Pinpoint the cell where the given text exists, returning its [x, y] midpoint coordinate. 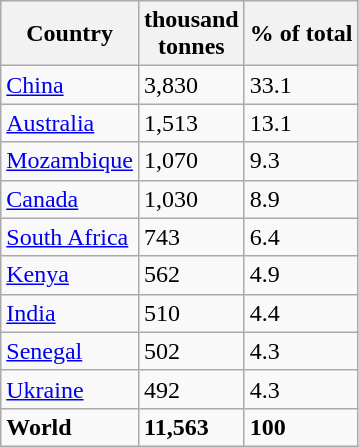
9.3 [301, 161]
1,513 [191, 123]
Ukraine [70, 389]
China [70, 85]
562 [191, 275]
8.9 [301, 199]
1,070 [191, 161]
11,563 [191, 427]
Mozambique [70, 161]
Canada [70, 199]
743 [191, 237]
13.1 [301, 123]
4.9 [301, 275]
6.4 [301, 237]
India [70, 313]
South Africa [70, 237]
492 [191, 389]
Senegal [70, 351]
502 [191, 351]
Country [70, 34]
3,830 [191, 85]
thousand tonnes [191, 34]
4.4 [301, 313]
Australia [70, 123]
1,030 [191, 199]
% of total [301, 34]
Kenya [70, 275]
100 [301, 427]
33.1 [301, 85]
510 [191, 313]
World [70, 427]
